Search for the cell housing the specified text and yield its [x, y] center coordinate. 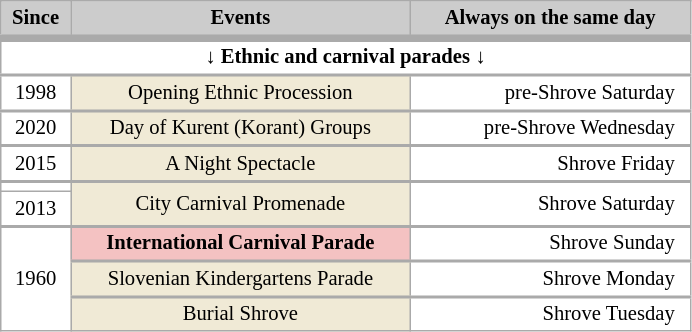
Day of Kurent (Korant) Groups [240, 128]
2015 [36, 162]
Shrove Friday [550, 162]
Events [240, 18]
A Night Spectacle [240, 162]
pre-Shrove Wednesday [550, 128]
International Carnival Parade [240, 244]
Since [36, 18]
pre-Shrove Saturday [550, 92]
Shrove Sunday [550, 244]
City Carnival Promenade [240, 202]
Slovenian Kindergartens Parade [240, 278]
Shrove Saturday [550, 202]
Shrove Monday [550, 278]
1998 [36, 92]
Always on the same day [550, 18]
1960 [36, 278]
2013 [36, 208]
↓ Ethnic and carnival parades ↓ [346, 56]
Opening Ethnic Procession [240, 92]
Burial Shrove [240, 313]
Shrove Tuesday [550, 313]
2020 [36, 128]
